Provide the (x, y) coordinate of the cell's center where the given text is located.  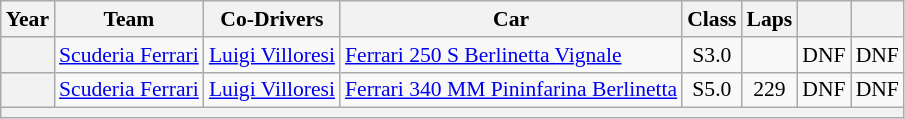
Laps (770, 19)
229 (770, 90)
S3.0 (712, 55)
Ferrari 340 MM Pininfarina Berlinetta (511, 90)
Team (129, 19)
Year (28, 19)
Class (712, 19)
Ferrari 250 S Berlinetta Vignale (511, 55)
Car (511, 19)
Co-Drivers (272, 19)
S5.0 (712, 90)
